Search for the cell housing the specified text and yield its [X, Y] center coordinate. 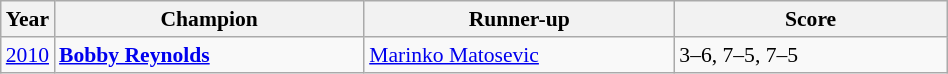
3–6, 7–5, 7–5 [810, 55]
2010 [28, 55]
Champion [209, 19]
Bobby Reynolds [209, 55]
Year [28, 19]
Runner-up [519, 19]
Score [810, 19]
Marinko Matosevic [519, 55]
